Return (x, y) of the center of cell containing provided text 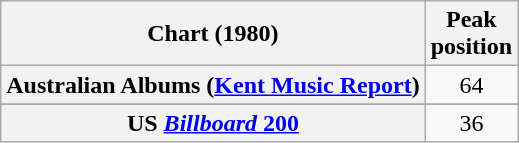
Peakposition (471, 34)
64 (471, 85)
US Billboard 200 (213, 123)
36 (471, 123)
Chart (1980) (213, 34)
Australian Albums (Kent Music Report) (213, 85)
